Determine the [X, Y] coordinate at the center of the cell enclosing the given text.  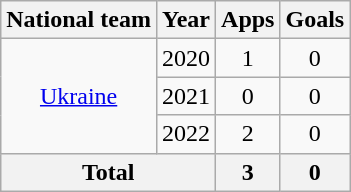
3 [248, 172]
Year [186, 20]
Goals [315, 20]
2 [248, 134]
Apps [248, 20]
National team [79, 20]
Total [108, 172]
2022 [186, 134]
Ukraine [79, 96]
1 [248, 58]
2020 [186, 58]
2021 [186, 96]
